Find where the given text appears and provide that cell's center as (x, y) coordinate. 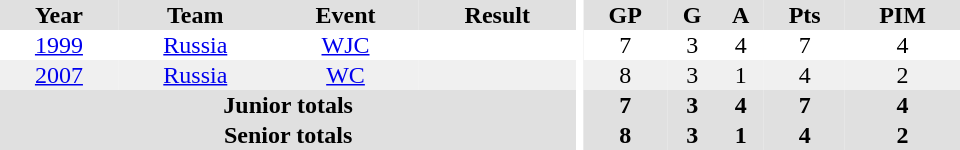
Result (497, 15)
PIM (902, 15)
WJC (346, 45)
Senior totals (288, 135)
Event (346, 15)
Team (196, 15)
Pts (804, 15)
WC (346, 75)
Year (59, 15)
G (692, 15)
2007 (59, 75)
1999 (59, 45)
GP (625, 15)
Junior totals (288, 105)
A (740, 15)
